Provide the (X, Y) coordinate of the cell's center where the given text is located.  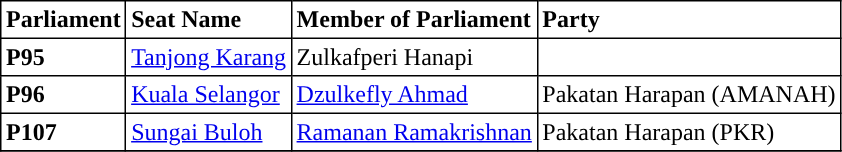
Zulkafperi Hanapi (414, 57)
Sungai Buloh (208, 132)
Ramanan Ramakrishnan (414, 132)
Member of Parliament (414, 20)
Kuala Selangor (208, 95)
P95 (64, 57)
Dzulkefly Ahmad (414, 95)
Seat Name (208, 20)
Tanjong Karang (208, 57)
Pakatan Harapan (AMANAH) (689, 95)
Parliament (64, 20)
Party (689, 20)
P107 (64, 132)
P96 (64, 95)
Pakatan Harapan (PKR) (689, 132)
